For the text-containing cell, return its midpoint in [x, y] coordinate format. 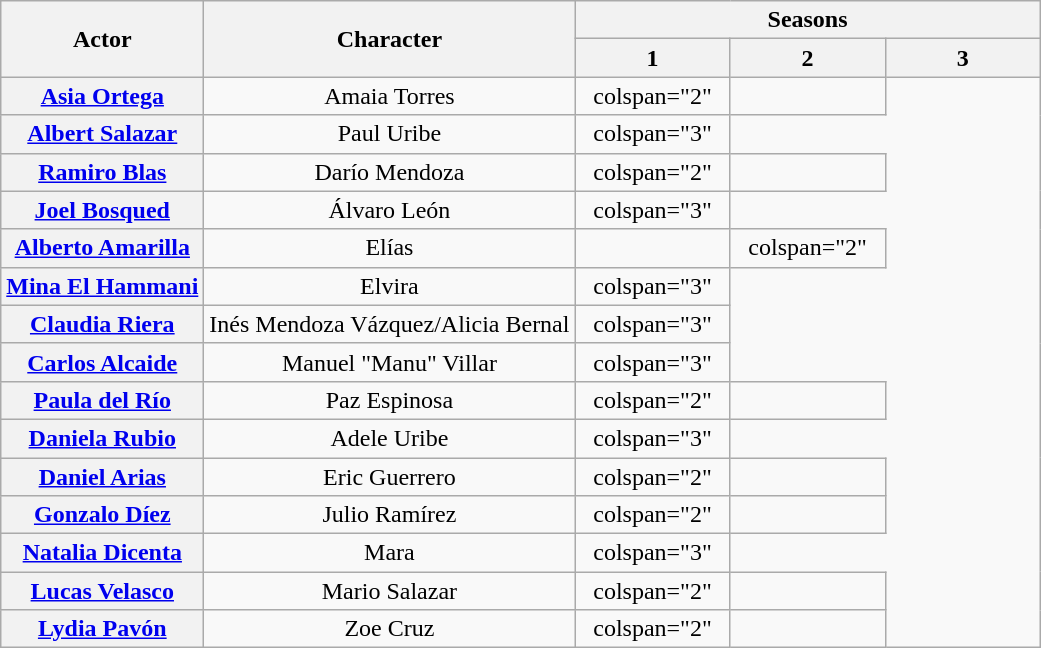
Lydia Pavón [102, 629]
Amaia Torres [390, 96]
Daniel Arias [102, 477]
Mina El Hammani [102, 286]
Daniela Rubio [102, 438]
Seasons [808, 20]
Mario Salazar [390, 591]
Julio Ramírez [390, 515]
Elvira [390, 286]
Darío Mendoza [390, 172]
Manuel "Manu" Villar [390, 362]
Asia Ortega [102, 96]
Paula del Río [102, 400]
Elías [390, 248]
Eric Guerrero [390, 477]
Carlos Alcaide [102, 362]
Albert Salazar [102, 134]
Mara [390, 553]
Paul Uribe [390, 134]
1 [652, 58]
Actor [102, 39]
Ramiro Blas [102, 172]
2 [808, 58]
Claudia Riera [102, 324]
Adele Uribe [390, 438]
Lucas Velasco [102, 591]
Alberto Amarilla [102, 248]
Paz Espinosa [390, 400]
3 [962, 58]
Natalia Dicenta [102, 553]
Character [390, 39]
Gonzalo Díez [102, 515]
Joel Bosqued [102, 210]
Inés Mendoza Vázquez/Alicia Bernal [390, 324]
Álvaro León [390, 210]
Zoe Cruz [390, 629]
